Return the [x, y] coordinate for the center point of the cell that contains the specified text.  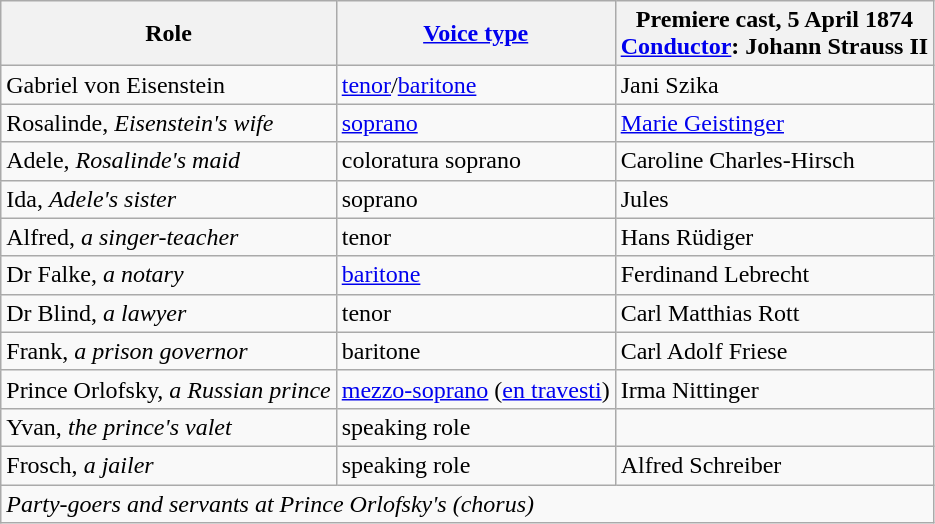
Gabriel von Eisenstein [168, 85]
Alfred Schreiber [774, 465]
Ida, Adele's sister [168, 199]
Carl Matthias Rott [774, 313]
tenor/baritone [476, 85]
Frosch, a jailer [168, 465]
coloratura soprano [476, 161]
mezzo-soprano (en travesti) [476, 389]
Irma Nittinger [774, 389]
Role [168, 34]
Alfred, a singer-teacher [168, 237]
Jules [774, 199]
Dr Falke, a notary [168, 275]
Voice type [476, 34]
Rosalinde, Eisenstein's wife [168, 123]
Caroline Charles-Hirsch [774, 161]
Carl Adolf Friese [774, 351]
Jani Szika [774, 85]
Dr Blind, a lawyer [168, 313]
Adele, Rosalinde's maid [168, 161]
Frank, a prison governor [168, 351]
Marie Geistinger [774, 123]
Ferdinand Lebrecht [774, 275]
Prince Orlofsky, a Russian prince [168, 389]
Premiere cast, 5 April 1874Conductor: Johann Strauss II [774, 34]
Party-goers and servants at Prince Orlofsky's (chorus) [468, 503]
Yvan, the prince's valet [168, 427]
Hans Rüdiger [774, 237]
